Capture the cell that displays the provided text and extract its (x, y) central coordinate. 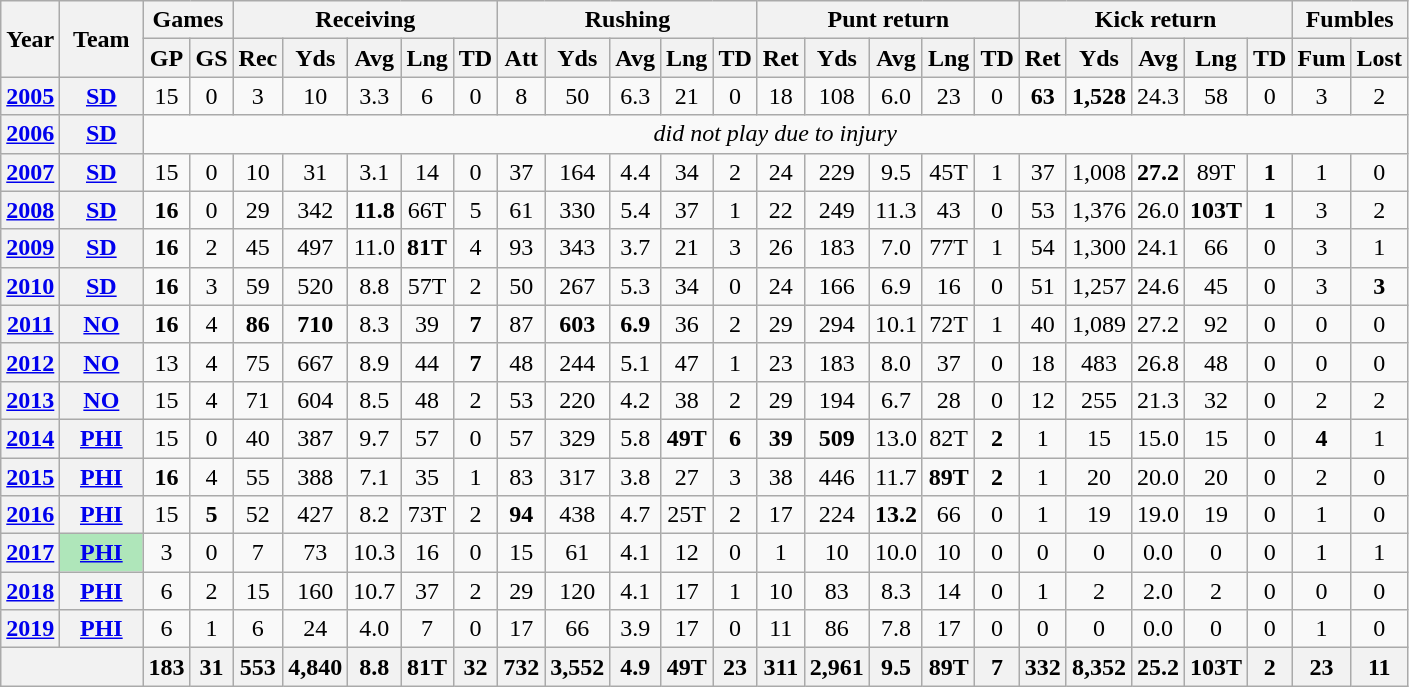
2011 (30, 324)
11.3 (896, 210)
732 (522, 667)
13 (166, 362)
229 (836, 172)
Receiving (366, 20)
82T (948, 438)
44 (427, 362)
2017 (30, 553)
10.0 (896, 553)
603 (578, 324)
Rushing (628, 20)
8 (522, 96)
8.5 (374, 400)
63 (1042, 96)
15.0 (1158, 438)
2,961 (836, 667)
43 (948, 210)
13.0 (896, 438)
45T (948, 172)
55 (258, 477)
Fum (1322, 58)
1,528 (1098, 96)
did not play due to injury (776, 134)
120 (578, 591)
446 (836, 477)
10.1 (896, 324)
4.2 (636, 400)
6.7 (896, 400)
20.0 (1158, 477)
22 (780, 210)
26.0 (1158, 210)
8,352 (1098, 667)
Att (522, 58)
Team (102, 39)
19.0 (1158, 515)
94 (522, 515)
1,008 (1098, 172)
92 (1216, 324)
4,840 (316, 667)
Lost (1379, 58)
497 (316, 248)
47 (686, 362)
220 (578, 400)
311 (780, 667)
2010 (30, 286)
9.7 (374, 438)
2009 (30, 248)
387 (316, 438)
224 (836, 515)
317 (578, 477)
1,089 (1098, 324)
7.0 (896, 248)
8.0 (896, 362)
52 (258, 515)
59 (258, 286)
Games (188, 20)
73T (427, 515)
54 (1042, 248)
28 (948, 400)
2016 (30, 515)
604 (316, 400)
3.9 (636, 629)
6.3 (636, 96)
8.2 (374, 515)
3.1 (374, 172)
1,300 (1098, 248)
Punt return (888, 20)
4.7 (636, 515)
3.3 (374, 96)
26.8 (1158, 362)
553 (258, 667)
5.8 (636, 438)
73 (316, 553)
342 (316, 210)
4.4 (636, 172)
25T (686, 515)
2015 (30, 477)
36 (686, 324)
72T (948, 324)
2014 (30, 438)
GS (212, 58)
27 (686, 477)
10.7 (374, 591)
11.7 (896, 477)
21.3 (1158, 400)
11.8 (374, 210)
25.2 (1158, 667)
2019 (30, 629)
11.0 (374, 248)
87 (522, 324)
24.6 (1158, 286)
166 (836, 286)
2006 (30, 134)
108 (836, 96)
194 (836, 400)
24.1 (1158, 248)
7.1 (374, 477)
244 (578, 362)
2018 (30, 591)
71 (258, 400)
75 (258, 362)
10.3 (374, 553)
509 (836, 438)
438 (578, 515)
427 (316, 515)
267 (578, 286)
332 (1042, 667)
1,257 (1098, 286)
6.0 (896, 96)
GP (166, 58)
343 (578, 248)
3.7 (636, 248)
160 (316, 591)
8.9 (374, 362)
5.4 (636, 210)
Year (30, 39)
2012 (30, 362)
Fumbles (1350, 20)
58 (1216, 96)
93 (522, 248)
294 (836, 324)
51 (1042, 286)
66T (427, 210)
77T (948, 248)
Kick return (1156, 20)
5.1 (636, 362)
710 (316, 324)
2007 (30, 172)
2013 (30, 400)
667 (316, 362)
4.9 (636, 667)
26 (780, 248)
388 (316, 477)
57T (427, 286)
164 (578, 172)
255 (1098, 400)
483 (1098, 362)
2.0 (1158, 591)
7.8 (896, 629)
3,552 (578, 667)
1,376 (1098, 210)
2005 (30, 96)
5.3 (636, 286)
35 (427, 477)
4.0 (374, 629)
13.2 (896, 515)
329 (578, 438)
330 (578, 210)
Rec (258, 58)
2008 (30, 210)
24.3 (1158, 96)
3.8 (636, 477)
520 (316, 286)
249 (836, 210)
